From the cell containing the given text, extract its center point as [x, y] coordinate. 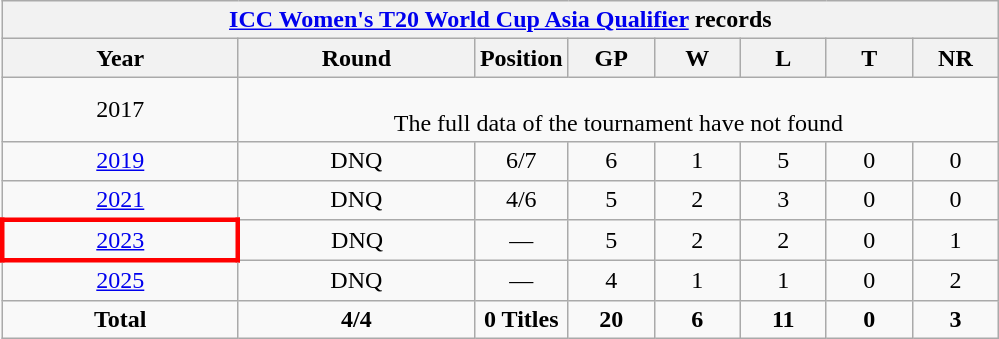
T [869, 58]
20 [611, 319]
2023 [120, 240]
Year [120, 58]
6/7 [521, 161]
2019 [120, 161]
2017 [120, 110]
0 Titles [521, 319]
2021 [120, 200]
4 [611, 281]
ICC Women's T20 World Cup Asia Qualifier records [500, 20]
4/4 [356, 319]
The full data of the tournament have not found [618, 110]
GP [611, 58]
11 [783, 319]
4/6 [521, 200]
L [783, 58]
Round [356, 58]
Total [120, 319]
W [697, 58]
NR [955, 58]
Position [521, 58]
2025 [120, 281]
